Output the (x, y) coordinate of the center of the cell containing the given text.  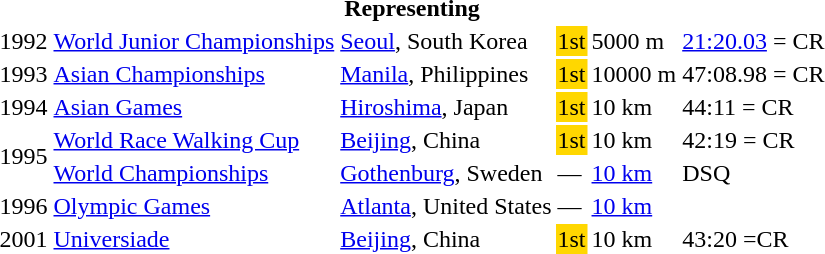
World Junior Championships (194, 41)
5000 m (634, 41)
Seoul, South Korea (446, 41)
Manila, Philippines (446, 74)
Hiroshima, Japan (446, 107)
Asian Games (194, 107)
Atlanta, United States (446, 206)
World Championships (194, 173)
Asian Championships (194, 74)
Olympic Games (194, 206)
World Race Walking Cup (194, 140)
Universiade (194, 239)
10000 m (634, 74)
Gothenburg, Sweden (446, 173)
